Pinpoint the cell where the given text exists, returning its (x, y) midpoint coordinate. 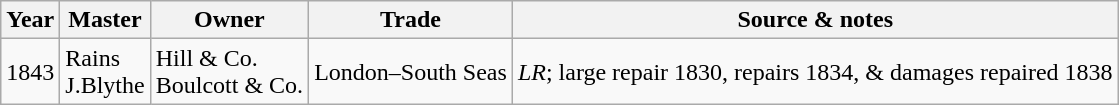
1843 (30, 72)
Source & notes (815, 20)
Hill & Co.Boulcott & Co. (229, 72)
LR; large repair 1830, repairs 1834, & damages repaired 1838 (815, 72)
RainsJ.Blythe (105, 72)
Master (105, 20)
London–South Seas (411, 72)
Year (30, 20)
Owner (229, 20)
Trade (411, 20)
